Find where the given text appears and provide that cell's center as (X, Y) coordinate. 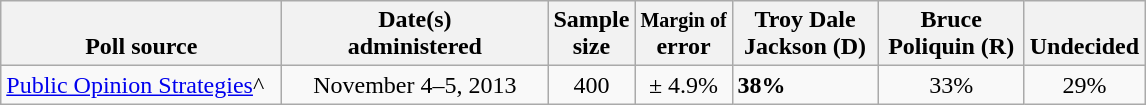
November 4–5, 2013 (415, 85)
Public Opinion Strategies^ (142, 85)
BrucePoliquin (R) (951, 34)
± 4.9% (684, 85)
Undecided (1084, 34)
29% (1084, 85)
Date(s)administered (415, 34)
Poll source (142, 34)
38% (805, 85)
400 (592, 85)
33% (951, 85)
Samplesize (592, 34)
Margin oferror (684, 34)
Troy DaleJackson (D) (805, 34)
